Scan for the cell matching the given text and deliver its [x, y] coordinate at center. 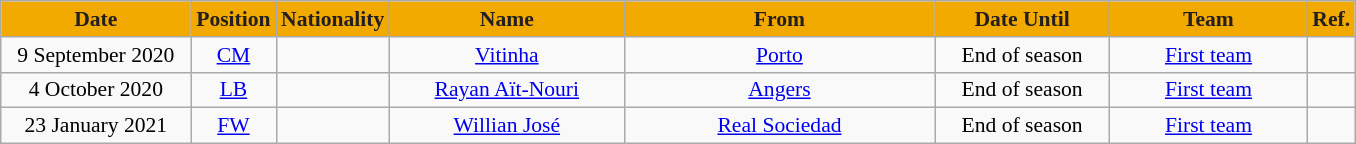
Team [1209, 19]
Porto [779, 55]
Position [234, 19]
Nationality [332, 19]
Name [506, 19]
Ref. [1331, 19]
Angers [779, 90]
From [779, 19]
Date [96, 19]
Willian José [506, 126]
CM [234, 55]
Date Until [1022, 19]
LB [234, 90]
4 October 2020 [96, 90]
23 January 2021 [96, 126]
Real Sociedad [779, 126]
Rayan Aït-Nouri [506, 90]
Vitinha [506, 55]
FW [234, 126]
9 September 2020 [96, 55]
